Return (x, y) of the center of cell containing provided text 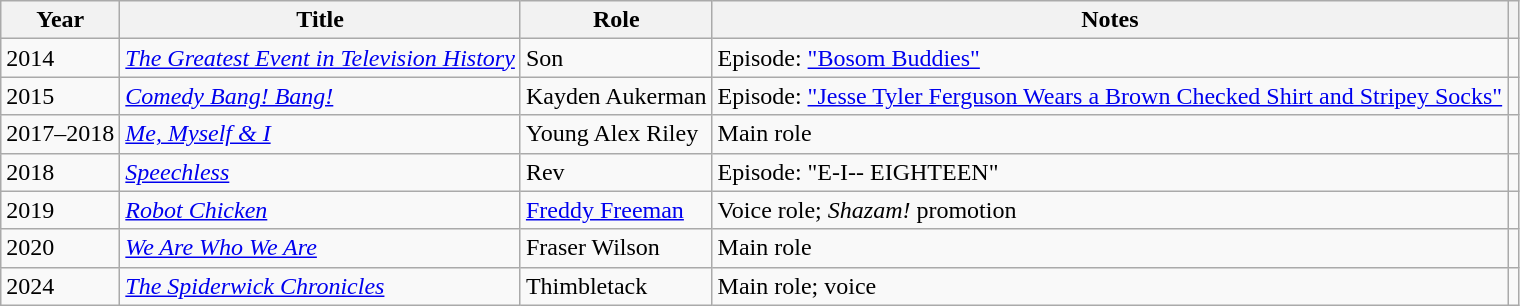
Episode: "Bosom Buddies" (1110, 58)
Young Alex Riley (616, 134)
Rev (616, 172)
2019 (60, 210)
2014 (60, 58)
Comedy Bang! Bang! (320, 96)
Year (60, 20)
Robot Chicken (320, 210)
Episode: "Jesse Tyler Ferguson Wears a Brown Checked Shirt and Stripey Socks" (1110, 96)
Notes (1110, 20)
Title (320, 20)
2015 (60, 96)
Episode: "E-I-- EIGHTEEN" (1110, 172)
Thimbletack (616, 286)
2020 (60, 248)
Freddy Freeman (616, 210)
The Spiderwick Chronicles (320, 286)
We Are Who We Are (320, 248)
2018 (60, 172)
Voice role; Shazam! promotion (1110, 210)
Speechless (320, 172)
2024 (60, 286)
Main role; voice (1110, 286)
The Greatest Event in Television History (320, 58)
Role (616, 20)
Fraser Wilson (616, 248)
Kayden Aukerman (616, 96)
Me, Myself & I (320, 134)
Son (616, 58)
2017–2018 (60, 134)
